Determine the (x, y) coordinate at the center of the cell enclosing the given text.  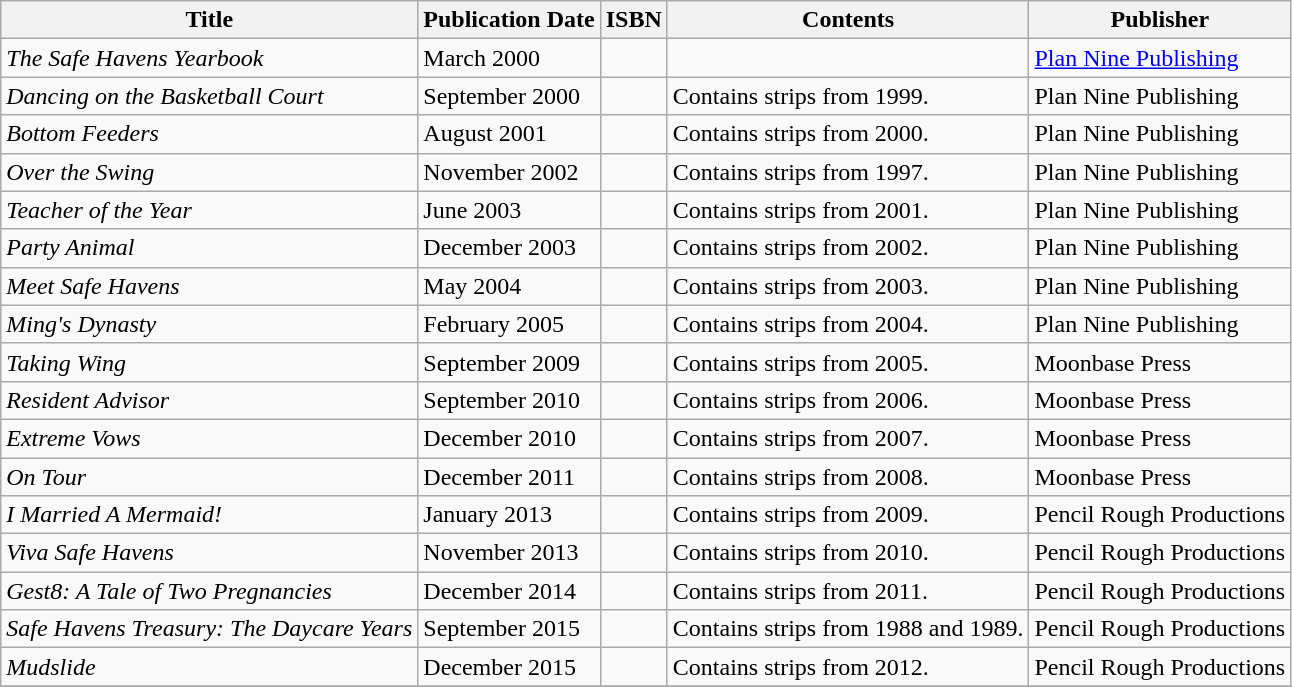
Teacher of the Year (210, 210)
June 2003 (509, 210)
Over the Swing (210, 172)
December 2011 (509, 477)
Safe Havens Treasury: The Daycare Years (210, 629)
Dancing on the Basketball Court (210, 96)
Contains strips from 2010. (848, 553)
Title (210, 20)
November 2013 (509, 553)
Contains strips from 2006. (848, 400)
Contains strips from 2007. (848, 438)
Contains strips from 2004. (848, 324)
Contains strips from 2000. (848, 134)
Ming's Dynasty (210, 324)
December 2003 (509, 248)
Contains strips from 2011. (848, 591)
November 2002 (509, 172)
September 2009 (509, 362)
December 2015 (509, 667)
Resident Advisor (210, 400)
December 2010 (509, 438)
I Married A Mermaid! (210, 515)
August 2001 (509, 134)
Contains strips from 2012. (848, 667)
Extreme Vows (210, 438)
Contains strips from 2005. (848, 362)
Party Animal (210, 248)
Taking Wing (210, 362)
Contains strips from 2008. (848, 477)
May 2004 (509, 286)
Contains strips from 2001. (848, 210)
September 2010 (509, 400)
March 2000 (509, 58)
Contains strips from 2003. (848, 286)
Contains strips from 1997. (848, 172)
Contents (848, 20)
Contains strips from 1999. (848, 96)
On Tour (210, 477)
December 2014 (509, 591)
Publisher (1160, 20)
Bottom Feeders (210, 134)
Publication Date (509, 20)
Contains strips from 2002. (848, 248)
The Safe Havens Yearbook (210, 58)
September 2015 (509, 629)
Contains strips from 2009. (848, 515)
Gest8: A Tale of Two Pregnancies (210, 591)
Contains strips from 1988 and 1989. (848, 629)
Mudslide (210, 667)
January 2013 (509, 515)
ISBN (634, 20)
September 2000 (509, 96)
Meet Safe Havens (210, 286)
February 2005 (509, 324)
Viva Safe Havens (210, 553)
